Output the [X, Y] coordinate of the center of the cell containing the given text.  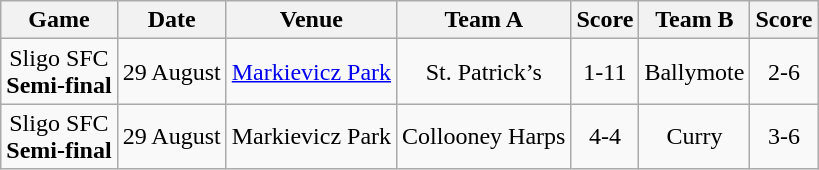
Date [172, 20]
2-6 [784, 72]
1-11 [605, 72]
Team B [694, 20]
Collooney Harps [484, 136]
Game [59, 20]
St. Patrick’s [484, 72]
Curry [694, 136]
Ballymote [694, 72]
4-4 [605, 136]
Venue [311, 20]
3-6 [784, 136]
Team A [484, 20]
